Capture the cell that displays the provided text and extract its [x, y] central coordinate. 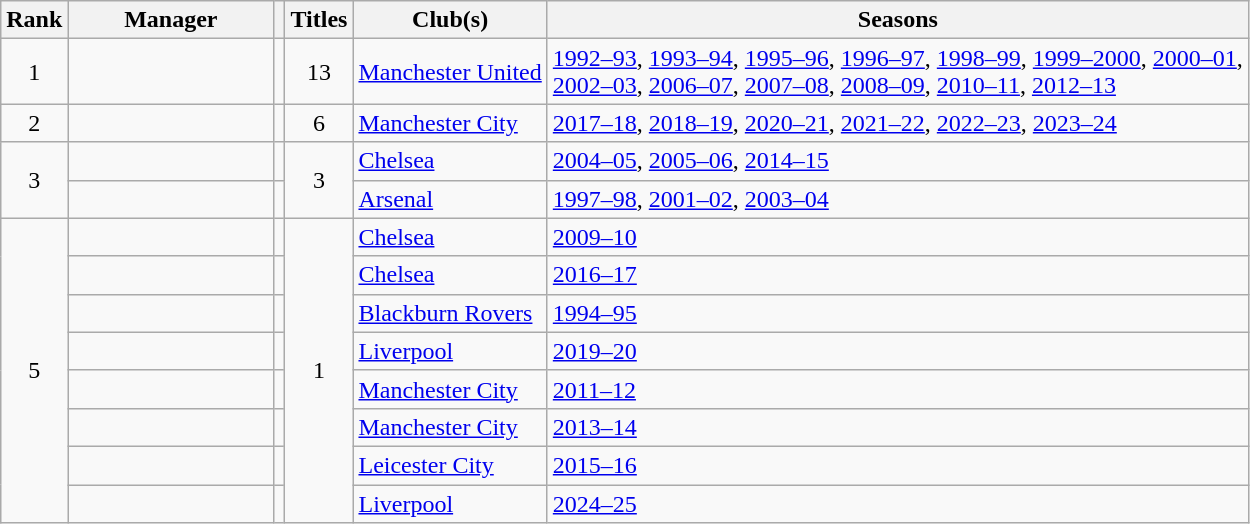
1994–95 [898, 313]
2015–16 [898, 465]
6 [319, 123]
Leicester City [450, 465]
2011–12 [898, 389]
Rank [34, 20]
Titles [319, 20]
Seasons [898, 20]
Blackburn Rovers [450, 313]
Manchester United [450, 72]
1992–93, 1993–94, 1995–96, 1996–97, 1998–99, 1999–2000, 2000–01, 2002–03, 2006–07, 2007–08, 2008–09, 2010–11, 2012–13 [898, 72]
2009–10 [898, 237]
2 [34, 123]
2016–17 [898, 275]
Arsenal [450, 199]
2019–20 [898, 351]
2024–25 [898, 503]
5 [34, 370]
2013–14 [898, 427]
2017–18, 2018–19, 2020–21, 2021–22, 2022–23, 2023–24 [898, 123]
Manager [171, 20]
1997–98, 2001–02, 2003–04 [898, 199]
Club(s) [450, 20]
13 [319, 72]
2004–05, 2005–06, 2014–15 [898, 161]
